Detect which cell encompasses the target text, then output its (X, Y) center coordinate. 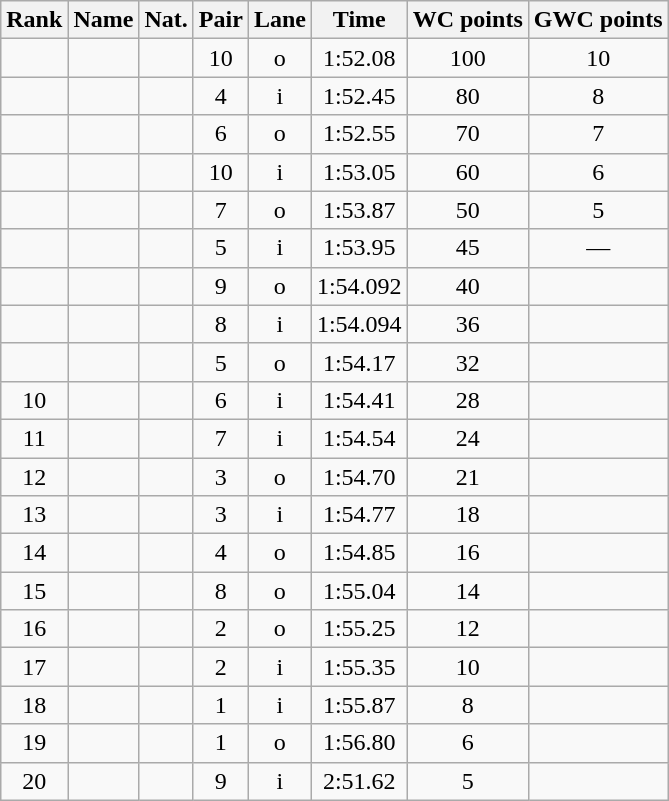
1:54.17 (359, 362)
WC points (468, 20)
1:55.35 (359, 667)
24 (468, 438)
1:54.094 (359, 324)
1:54.70 (359, 477)
Lane (280, 20)
— (598, 248)
32 (468, 362)
1:53.05 (359, 172)
11 (34, 438)
1:53.95 (359, 248)
1:52.08 (359, 58)
1:55.87 (359, 705)
Nat. (166, 20)
40 (468, 286)
20 (34, 781)
1:54.092 (359, 286)
15 (34, 591)
Time (359, 20)
50 (468, 210)
Pair (220, 20)
1:54.85 (359, 553)
1:52.45 (359, 96)
36 (468, 324)
100 (468, 58)
Rank (34, 20)
1:55.04 (359, 591)
60 (468, 172)
2:51.62 (359, 781)
1:54.41 (359, 400)
1:56.80 (359, 743)
17 (34, 667)
1:53.87 (359, 210)
1:55.25 (359, 629)
45 (468, 248)
28 (468, 400)
19 (34, 743)
1:52.55 (359, 134)
13 (34, 515)
21 (468, 477)
1:54.54 (359, 438)
1:54.77 (359, 515)
GWC points (598, 20)
Name (104, 20)
70 (468, 134)
80 (468, 96)
